Extract the [x, y] coordinate from the center of the cell holding the provided text.  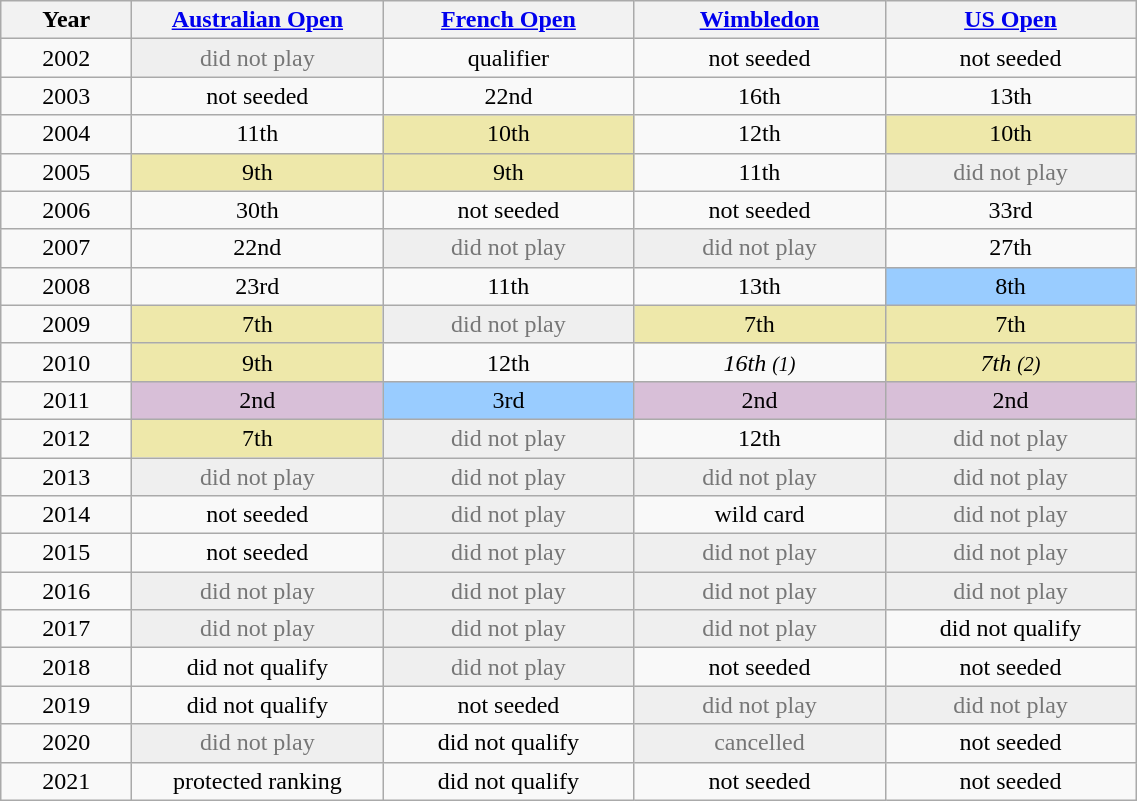
2004 [66, 134]
3rd [508, 400]
Wimbledon [760, 20]
16th (1) [760, 362]
7th (2) [1010, 362]
wild card [760, 515]
23rd [258, 286]
2012 [66, 438]
30th [258, 210]
2018 [66, 667]
2010 [66, 362]
qualifier [508, 58]
2002 [66, 58]
2003 [66, 96]
French Open [508, 20]
2007 [66, 248]
2013 [66, 477]
2016 [66, 591]
2006 [66, 210]
cancelled [760, 743]
protected ranking [258, 781]
2017 [66, 629]
Year [66, 20]
2011 [66, 400]
2008 [66, 286]
US Open [1010, 20]
2015 [66, 553]
Australian Open [258, 20]
2020 [66, 743]
2009 [66, 324]
16th [760, 96]
2014 [66, 515]
8th [1010, 286]
2021 [66, 781]
2019 [66, 705]
2005 [66, 172]
33rd [1010, 210]
27th [1010, 248]
